Find where the given text appears and provide that cell's center as (x, y) coordinate. 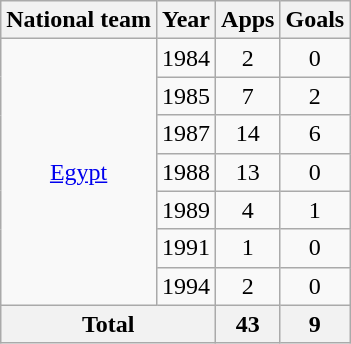
14 (248, 134)
7 (248, 96)
1991 (186, 248)
Goals (315, 20)
6 (315, 134)
Year (186, 20)
1994 (186, 286)
Apps (248, 20)
1985 (186, 96)
1988 (186, 172)
13 (248, 172)
Total (108, 324)
43 (248, 324)
4 (248, 210)
9 (315, 324)
1984 (186, 58)
1987 (186, 134)
1989 (186, 210)
National team (79, 20)
Egypt (79, 172)
